Return [x, y] of the center of cell containing provided text 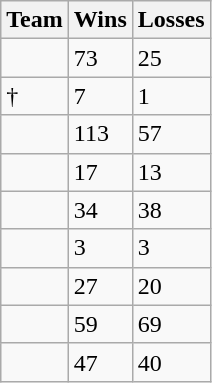
20 [171, 286]
38 [171, 210]
Team [35, 20]
57 [171, 134]
1 [171, 96]
73 [100, 58]
† [35, 96]
34 [100, 210]
59 [100, 324]
40 [171, 362]
113 [100, 134]
Losses [171, 20]
47 [100, 362]
Wins [100, 20]
17 [100, 172]
7 [100, 96]
25 [171, 58]
27 [100, 286]
13 [171, 172]
69 [171, 324]
